Locate the cell with the specified text and output its [X, Y] center coordinate. 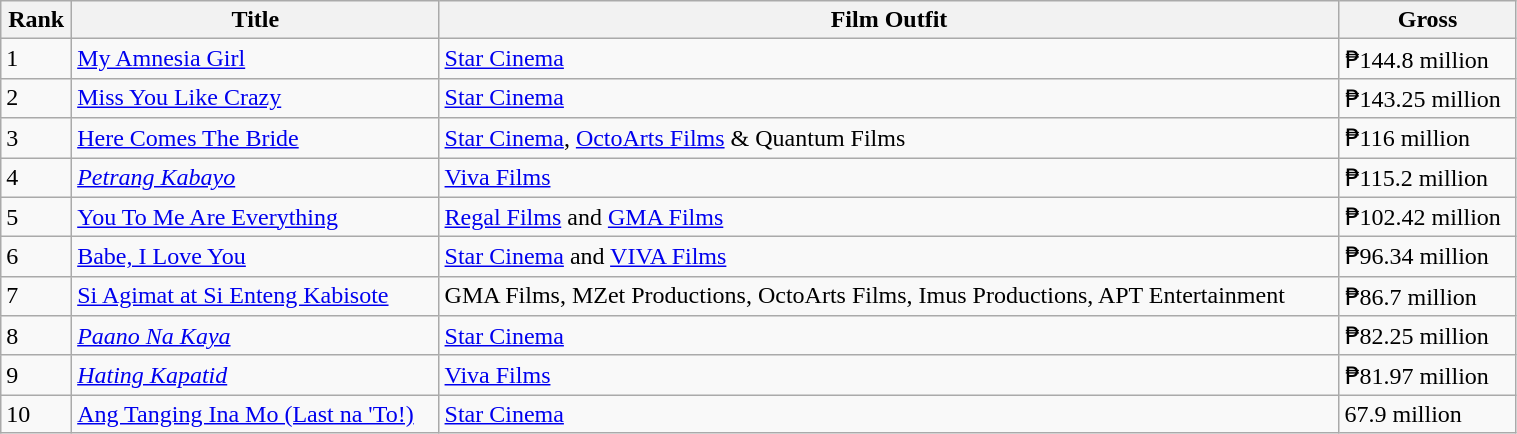
₱102.42 million [1428, 217]
Star Cinema, OctoArts Films & Quantum Films [889, 138]
4 [36, 178]
₱115.2 million [1428, 178]
₱144.8 million [1428, 59]
₱86.7 million [1428, 296]
67.9 million [1428, 414]
10 [36, 414]
Paano Na Kaya [256, 336]
6 [36, 257]
2 [36, 98]
Miss You Like Crazy [256, 98]
GMA Films, MZet Productions, OctoArts Films, Imus Productions, APT Entertainment [889, 296]
₱143.25 million [1428, 98]
You To Me Are Everything [256, 217]
Hating Kapatid [256, 375]
My Amnesia Girl [256, 59]
1 [36, 59]
₱81.97 million [1428, 375]
9 [36, 375]
Film Outfit [889, 20]
Petrang Kabayo [256, 178]
Regal Films and GMA Films [889, 217]
Here Comes The Bride [256, 138]
7 [36, 296]
8 [36, 336]
5 [36, 217]
Si Agimat at Si Enteng Kabisote [256, 296]
Ang Tanging Ina Mo (Last na 'To!) [256, 414]
Babe, I Love You [256, 257]
3 [36, 138]
Gross [1428, 20]
₱82.25 million [1428, 336]
Rank [36, 20]
Star Cinema and VIVA Films [889, 257]
Title [256, 20]
₱96.34 million [1428, 257]
₱116 million [1428, 138]
